Determine the [X, Y] coordinate at the center of the cell enclosing the given text.  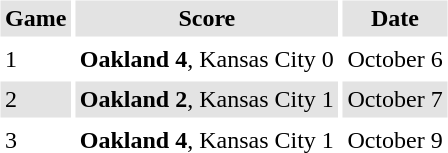
October 7 [395, 100]
Score [206, 18]
1 [35, 59]
Game [35, 18]
October 6 [395, 59]
2 [35, 100]
Oakland 2, Kansas City 1 [206, 100]
Oakland 4, Kansas City 0 [206, 59]
Date [395, 18]
